Capture the cell that displays the provided text and extract its [X, Y] central coordinate. 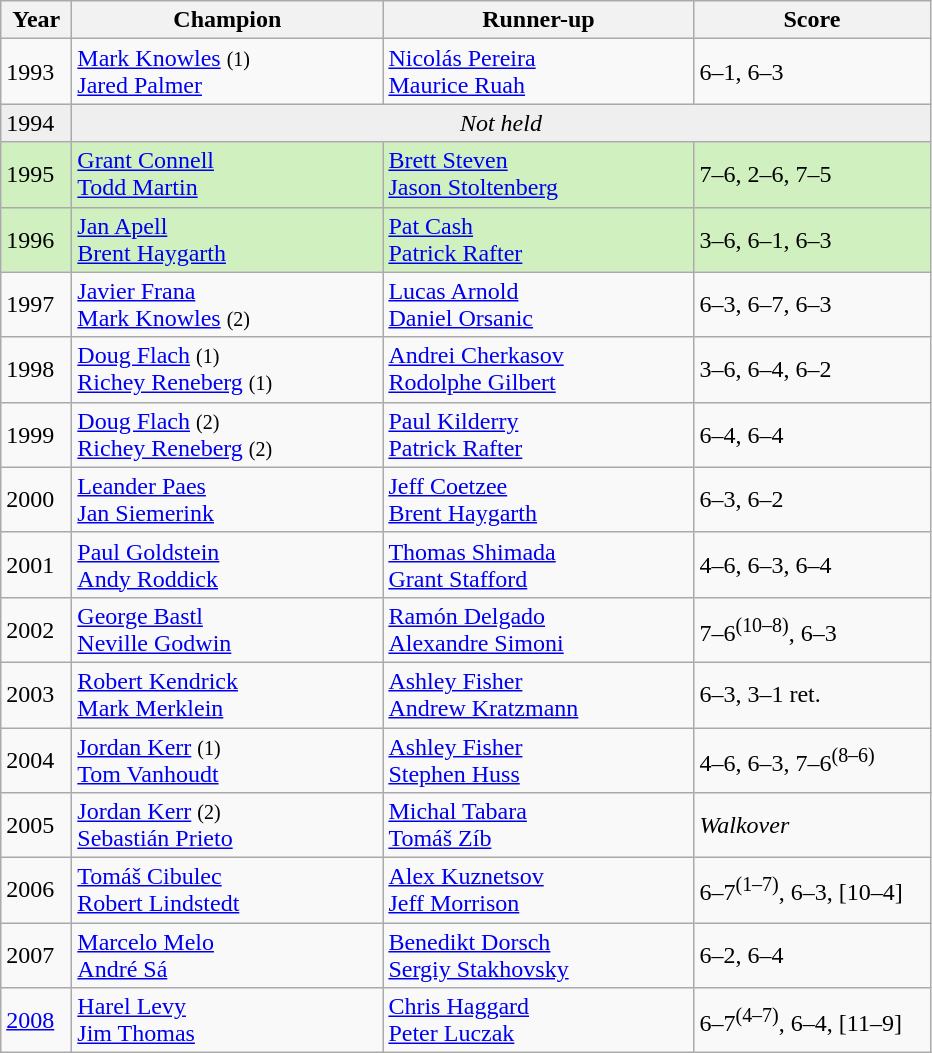
1996 [36, 240]
2004 [36, 760]
Brett Steven Jason Stoltenberg [538, 174]
6–7(4–7), 6–4, [11–9] [812, 1020]
Runner-up [538, 20]
Mark Knowles (1) Jared Palmer [228, 72]
Lucas Arnold Daniel Orsanic [538, 304]
Tomáš Cibulec Robert Lindstedt [228, 890]
3–6, 6–1, 6–3 [812, 240]
Javier Frana Mark Knowles (2) [228, 304]
6–3, 3–1 ret. [812, 694]
Paul Kilderry Patrick Rafter [538, 434]
6–4, 6–4 [812, 434]
1999 [36, 434]
1998 [36, 370]
1994 [36, 123]
3–6, 6–4, 6–2 [812, 370]
4–6, 6–3, 7–6(8–6) [812, 760]
2002 [36, 630]
Robert Kendrick Mark Merklein [228, 694]
Doug Flach (1) Richey Reneberg (1) [228, 370]
7–6(10–8), 6–3 [812, 630]
Jordan Kerr (2) Sebastián Prieto [228, 826]
Andrei Cherkasov Rodolphe Gilbert [538, 370]
7–6, 2–6, 7–5 [812, 174]
Benedikt Dorsch Sergiy Stakhovsky [538, 956]
2007 [36, 956]
Ashley Fisher Stephen Huss [538, 760]
Paul Goldstein Andy Roddick [228, 564]
George Bastl Neville Godwin [228, 630]
Jan Apell Brent Haygarth [228, 240]
6–3, 6–7, 6–3 [812, 304]
Grant Connell Todd Martin [228, 174]
2001 [36, 564]
Year [36, 20]
6–3, 6–2 [812, 500]
Jordan Kerr (1) Tom Vanhoudt [228, 760]
1997 [36, 304]
Nicolás Pereira Maurice Ruah [538, 72]
2005 [36, 826]
2008 [36, 1020]
6–7(1–7), 6–3, [10–4] [812, 890]
6–2, 6–4 [812, 956]
1993 [36, 72]
Thomas Shimada Grant Stafford [538, 564]
2000 [36, 500]
1995 [36, 174]
Doug Flach (2) Richey Reneberg (2) [228, 434]
Jeff Coetzee Brent Haygarth [538, 500]
Ashley Fisher Andrew Kratzmann [538, 694]
Walkover [812, 826]
2003 [36, 694]
Alex Kuznetsov Jeff Morrison [538, 890]
Ramón Delgado Alexandre Simoni [538, 630]
Champion [228, 20]
Marcelo Melo André Sá [228, 956]
Leander Paes Jan Siemerink [228, 500]
Michal Tabara Tomáš Zíb [538, 826]
Score [812, 20]
Harel Levy Jim Thomas [228, 1020]
4–6, 6–3, 6–4 [812, 564]
Chris Haggard Peter Luczak [538, 1020]
Not held [501, 123]
Pat Cash Patrick Rafter [538, 240]
2006 [36, 890]
6–1, 6–3 [812, 72]
